Scan for the cell matching the given text and deliver its [x, y] coordinate at center. 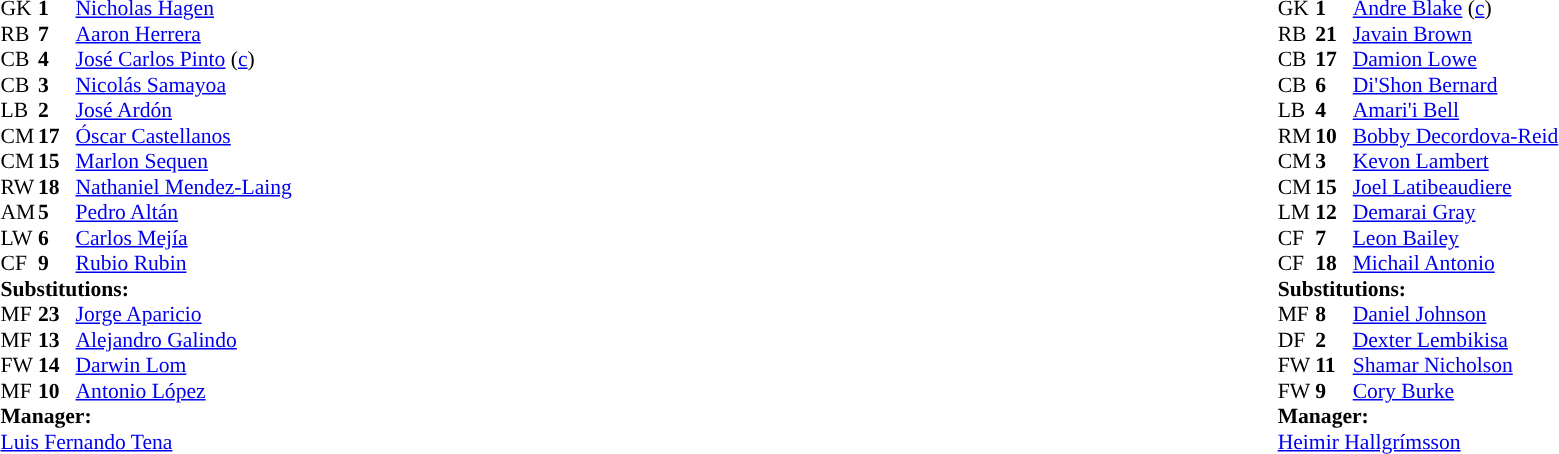
Aaron Herrera [184, 34]
José Ardón [184, 111]
Demarai Gray [1456, 213]
DF [1297, 340]
Shamar Nicholson [1456, 365]
Óscar Castellanos [184, 136]
Kevon Lambert [1456, 161]
José Carlos Pinto (c) [184, 59]
Nicolás Samayoa [184, 85]
Jorge Aparicio [184, 315]
LW [19, 238]
Damion Lowe [1456, 59]
Amari'i Bell [1456, 111]
21 [1334, 34]
Antonio López [184, 391]
Marlon Sequen [184, 161]
23 [57, 315]
Nathaniel Mendez-Laing [184, 187]
Daniel Johnson [1456, 315]
Leon Bailey [1456, 238]
Di'Shon Bernard [1456, 85]
Javain Brown [1456, 34]
13 [57, 340]
AM [19, 213]
RW [19, 187]
Bobby Decordova-Reid [1456, 136]
Pedro Altán [184, 213]
Rubio Rubin [184, 263]
12 [1334, 213]
LM [1297, 213]
5 [57, 213]
Michail Antonio [1456, 263]
Carlos Mejía [184, 238]
Joel Latibeaudiere [1456, 187]
Darwin Lom [184, 365]
8 [1334, 315]
Cory Burke [1456, 391]
RM [1297, 136]
Alejandro Galindo [184, 340]
11 [1334, 365]
Dexter Lembikisa [1456, 340]
14 [57, 365]
